From the cell containing the given text, extract its center point as [X, Y] coordinate. 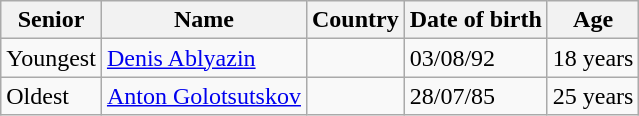
28/07/85 [476, 96]
Date of birth [476, 20]
18 years [593, 58]
Senior [52, 20]
Country [355, 20]
Anton Golotsutskov [204, 96]
Age [593, 20]
25 years [593, 96]
03/08/92 [476, 58]
Name [204, 20]
Youngest [52, 58]
Oldest [52, 96]
Denis Ablyazin [204, 58]
